Find where the given text appears and provide that cell's center as [X, Y] coordinate. 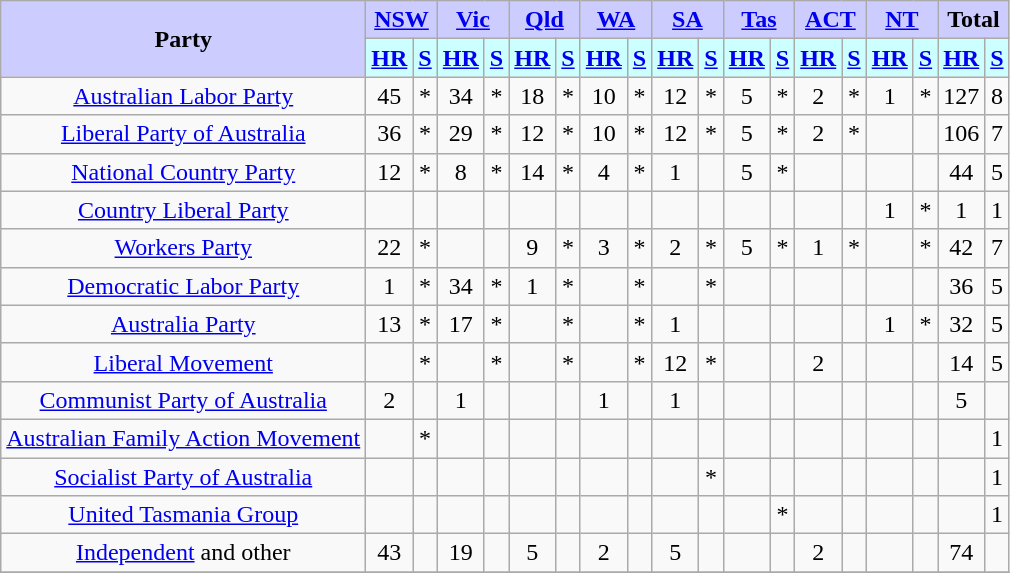
3 [604, 248]
Vic [472, 20]
106 [962, 134]
Independent and other [184, 553]
127 [962, 96]
Socialist Party of Australia [184, 477]
Tas [758, 20]
Democratic Labor Party [184, 286]
Qld [544, 20]
43 [390, 553]
18 [532, 96]
Communist Party of Australia [184, 400]
NSW [402, 20]
13 [390, 324]
Liberal Movement [184, 362]
Australian Labor Party [184, 96]
NT [902, 20]
Country Liberal Party [184, 210]
44 [962, 172]
29 [460, 134]
United Tasmania Group [184, 515]
74 [962, 553]
9 [532, 248]
WA [616, 20]
22 [390, 248]
National Country Party [184, 172]
32 [962, 324]
17 [460, 324]
19 [460, 553]
4 [604, 172]
Workers Party [184, 248]
Australia Party [184, 324]
Liberal Party of Australia [184, 134]
45 [390, 96]
SA [688, 20]
Total [974, 20]
Australian Family Action Movement [184, 438]
Party [184, 39]
ACT [830, 20]
42 [962, 248]
